Search for the cell housing the specified text and yield its [x, y] center coordinate. 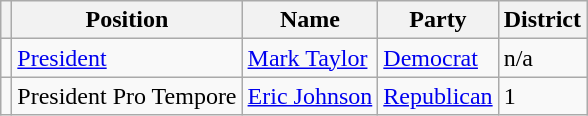
Eric Johnson [310, 96]
Republican [438, 96]
Position [127, 20]
District [542, 20]
Democrat [438, 58]
Party [438, 20]
President [127, 58]
President Pro Tempore [127, 96]
n/a [542, 58]
Name [310, 20]
Mark Taylor [310, 58]
1 [542, 96]
